From the cell containing the given text, extract its center point as (X, Y) coordinate. 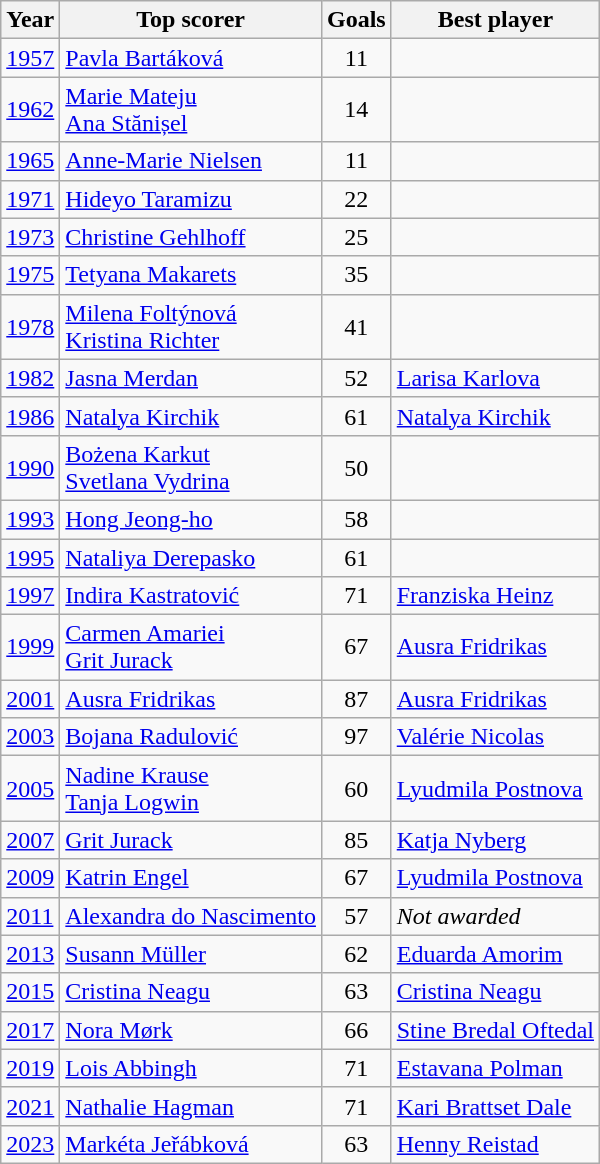
Not awarded (495, 916)
Markéta Jeřábková (191, 1144)
2017 (30, 1030)
Kari Brattset Dale (495, 1106)
Goals (356, 20)
Estavana Polman (495, 1068)
Franziska Heinz (495, 596)
Henny Reistad (495, 1144)
Jasna Merdan (191, 378)
Nora Mørk (191, 1030)
2013 (30, 954)
2005 (30, 788)
Year (30, 20)
66 (356, 1030)
Eduarda Amorim (495, 954)
Top scorer (191, 20)
Katrin Engel (191, 878)
58 (356, 519)
Bojana Radulović (191, 737)
25 (356, 237)
1986 (30, 416)
Nataliya Derepasko (191, 557)
2007 (30, 840)
50 (356, 468)
2009 (30, 878)
1978 (30, 326)
41 (356, 326)
Bożena Karkut Svetlana Vydrina (191, 468)
Lois Abbingh (191, 1068)
Nathalie Hagman (191, 1106)
1990 (30, 468)
Stine Bredal Oftedal (495, 1030)
Susann Müller (191, 954)
1962 (30, 110)
Larisa Karlova (495, 378)
1995 (30, 557)
22 (356, 199)
2003 (30, 737)
Hong Jeong-ho (191, 519)
Christine Gehlhoff (191, 237)
97 (356, 737)
1982 (30, 378)
35 (356, 275)
Anne-Marie Nielsen (191, 161)
14 (356, 110)
Valérie Nicolas (495, 737)
Best player (495, 20)
2015 (30, 992)
Hideyo Taramizu (191, 199)
2011 (30, 916)
Katja Nyberg (495, 840)
1975 (30, 275)
62 (356, 954)
60 (356, 788)
1999 (30, 648)
1997 (30, 596)
Milena Foltýnová Kristina Richter (191, 326)
Tetyana Makarets (191, 275)
Nadine Krause Tanja Logwin (191, 788)
1957 (30, 58)
Grit Jurack (191, 840)
87 (356, 699)
1993 (30, 519)
57 (356, 916)
2023 (30, 1144)
Pavla Bartáková (191, 58)
2021 (30, 1106)
85 (356, 840)
Indira Kastratović (191, 596)
1973 (30, 237)
2001 (30, 699)
Carmen Amariei Grit Jurack (191, 648)
1971 (30, 199)
52 (356, 378)
Alexandra do Nascimento (191, 916)
2019 (30, 1068)
Marie Mateju Ana Stănișel (191, 110)
1965 (30, 161)
